Output the (x, y) coordinate of the center of the cell containing the given text.  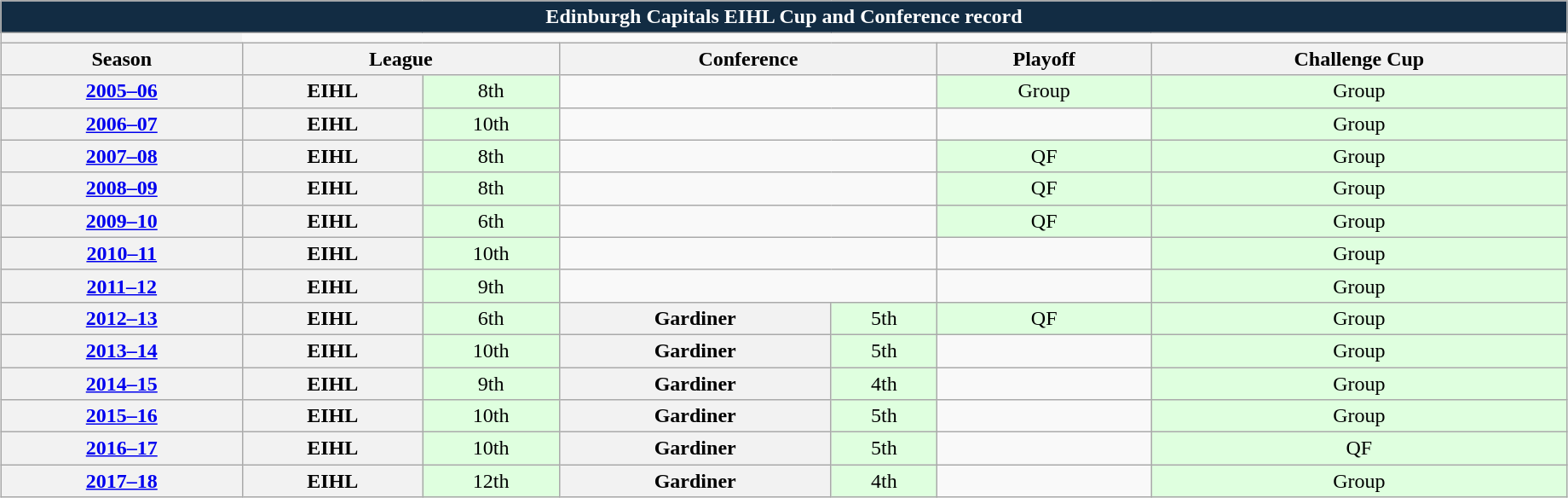
2012–13 (121, 318)
Playoff (1045, 59)
Season (121, 59)
Challenge Cup (1359, 59)
Edinburgh Capitals EIHL Cup and Conference record (784, 17)
12th (491, 481)
2015–16 (121, 416)
2013–14 (121, 350)
2009–10 (121, 221)
2014–15 (121, 383)
2017–18 (121, 481)
2016–17 (121, 449)
2007–08 (121, 156)
2005–06 (121, 91)
2010–11 (121, 253)
2011–12 (121, 286)
Conference (748, 59)
2008–09 (121, 188)
2006–07 (121, 124)
League (401, 59)
